For the text-containing cell, return its midpoint in (x, y) coordinate format. 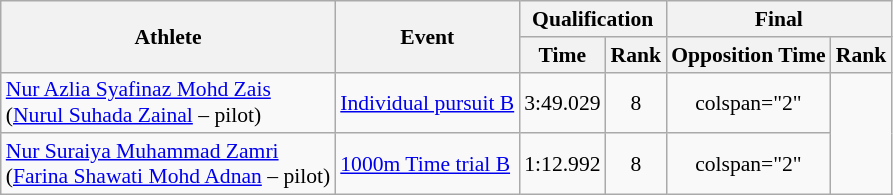
3:49.029 (562, 102)
Nur Suraiya Muhammad Zamri(Farina Shawati Mohd Adnan – pilot) (168, 164)
Time (562, 55)
Nur Azlia Syafinaz Mohd Zais(Nurul Suhada Zainal – pilot) (168, 102)
Opposition Time (748, 55)
Individual pursuit B (427, 102)
Event (427, 36)
Final (778, 19)
1:12.992 (562, 164)
Athlete (168, 36)
1000m Time trial B (427, 164)
Qualification (592, 19)
